Capture the cell that displays the provided text and extract its (X, Y) central coordinate. 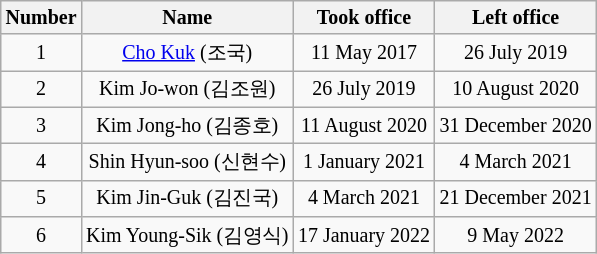
10 August 2020 (516, 89)
Kim Jo-won (김조원) (187, 89)
Kim Jin-Guk (김진국) (187, 198)
6 (42, 235)
1 (42, 53)
2 (42, 89)
17 January 2022 (364, 235)
Cho Kuk (조국) (187, 53)
Number (42, 18)
Kim Jong-ho (김종호) (187, 125)
21 December 2021 (516, 198)
Shin Hyun-soo (신현수) (187, 162)
11 August 2020 (364, 125)
31 December 2020 (516, 125)
Kim Young-Sik (김영식) (187, 235)
Left office (516, 18)
Took office (364, 18)
4 (42, 162)
5 (42, 198)
3 (42, 125)
11 May 2017 (364, 53)
Name (187, 18)
1 January 2021 (364, 162)
9 May 2022 (516, 235)
